For the text-containing cell, return its midpoint in (x, y) coordinate format. 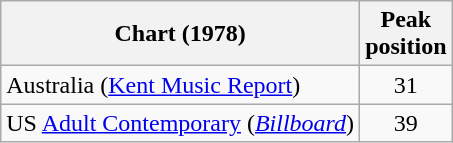
31 (406, 85)
Chart (1978) (180, 34)
39 (406, 123)
Peakposition (406, 34)
US Adult Contemporary (Billboard) (180, 123)
Australia (Kent Music Report) (180, 85)
